Determine the [X, Y] coordinate at the center of the cell enclosing the given text.  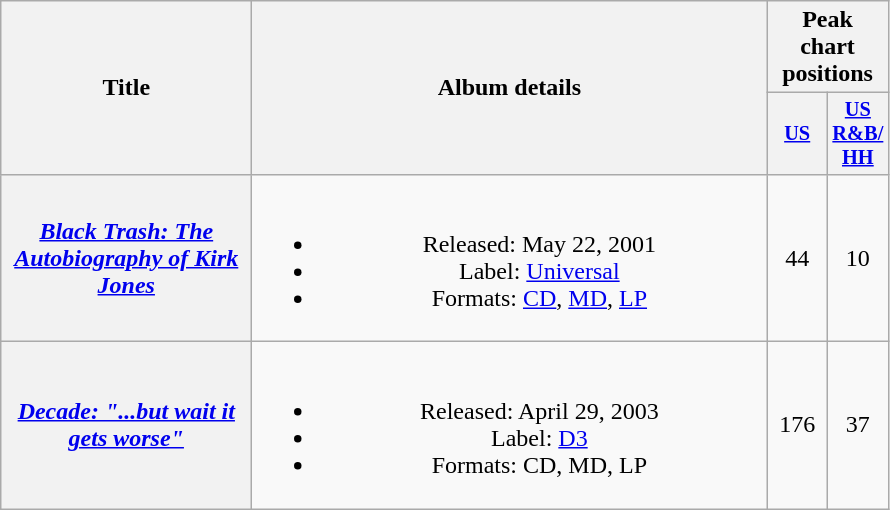
Peak chart positions [828, 47]
Title [126, 88]
10 [858, 258]
37 [858, 426]
Released: May 22, 2001Label: UniversalFormats: CD, MD, LP [510, 258]
176 [798, 426]
Decade: "...but wait it gets worse" [126, 426]
USR&B/HH [858, 134]
Released: April 29, 2003Label: D3Formats: CD, MD, LP [510, 426]
Album details [510, 88]
44 [798, 258]
US [798, 134]
Black Trash: The Autobiography of Kirk Jones [126, 258]
